Locate the cell with the specified text and output its (x, y) center coordinate. 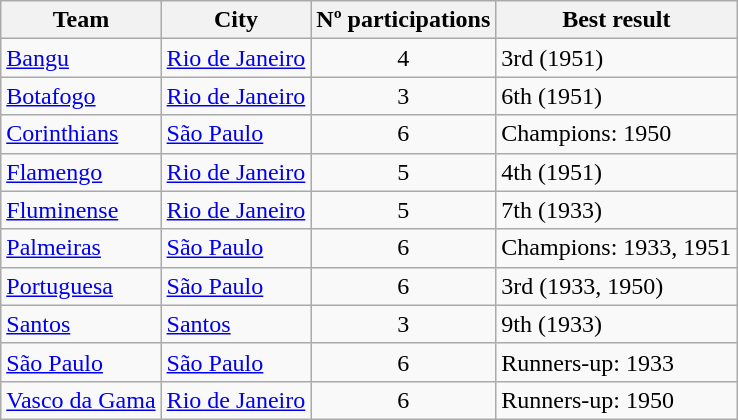
City (236, 20)
9th (1933) (616, 324)
Champions: 1950 (616, 134)
4 (404, 58)
Fluminense (81, 210)
7th (1933) (616, 210)
Bangu (81, 58)
Portuguesa (81, 286)
Vasco da Gama (81, 400)
Palmeiras (81, 248)
Corinthians (81, 134)
3rd (1933, 1950) (616, 286)
4th (1951) (616, 172)
3rd (1951) (616, 58)
Runners-up: 1933 (616, 362)
Botafogo (81, 96)
Flamengo (81, 172)
Runners-up: 1950 (616, 400)
Best result (616, 20)
Champions: 1933, 1951 (616, 248)
Nº participations (404, 20)
6th (1951) (616, 96)
Team (81, 20)
